Scan for the cell matching the given text and deliver its (X, Y) coordinate at center. 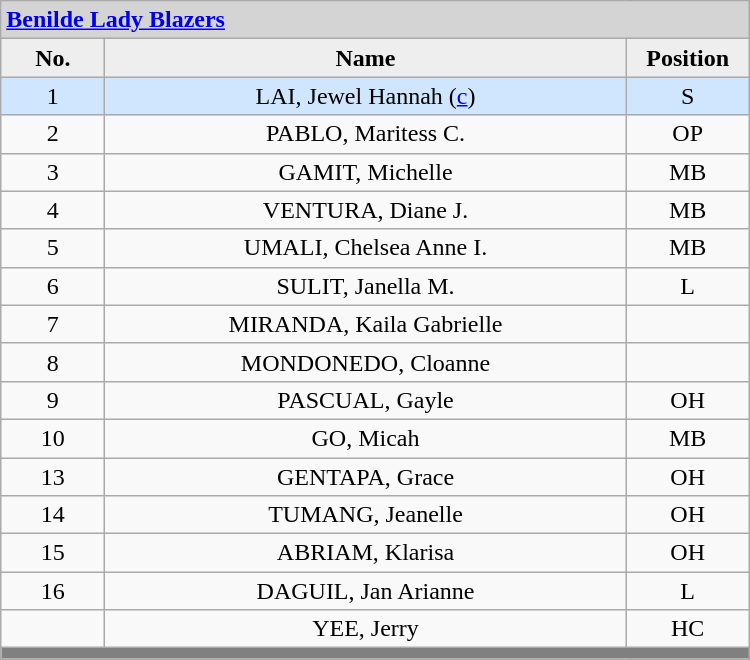
6 (53, 286)
8 (53, 362)
3 (53, 172)
GENTAPA, Grace (366, 477)
5 (53, 248)
DAGUIL, Jan Arianne (366, 591)
MIRANDA, Kaila Gabrielle (366, 324)
4 (53, 210)
VENTURA, Diane J. (366, 210)
TUMANG, Jeanelle (366, 515)
YEE, Jerry (366, 629)
MONDONEDO, Cloanne (366, 362)
UMALI, Chelsea Anne I. (366, 248)
9 (53, 400)
HC (688, 629)
Benilde Lady Blazers (375, 20)
Position (688, 58)
13 (53, 477)
ABRIAM, Klarisa (366, 553)
No. (53, 58)
Name (366, 58)
10 (53, 438)
GO, Micah (366, 438)
7 (53, 324)
OP (688, 134)
SULIT, Janella M. (366, 286)
GAMIT, Michelle (366, 172)
2 (53, 134)
LAI, Jewel Hannah (c) (366, 96)
PASCUAL, Gayle (366, 400)
14 (53, 515)
16 (53, 591)
15 (53, 553)
1 (53, 96)
S (688, 96)
PABLO, Maritess C. (366, 134)
